Find where the given text appears and provide that cell's center as [X, Y] coordinate. 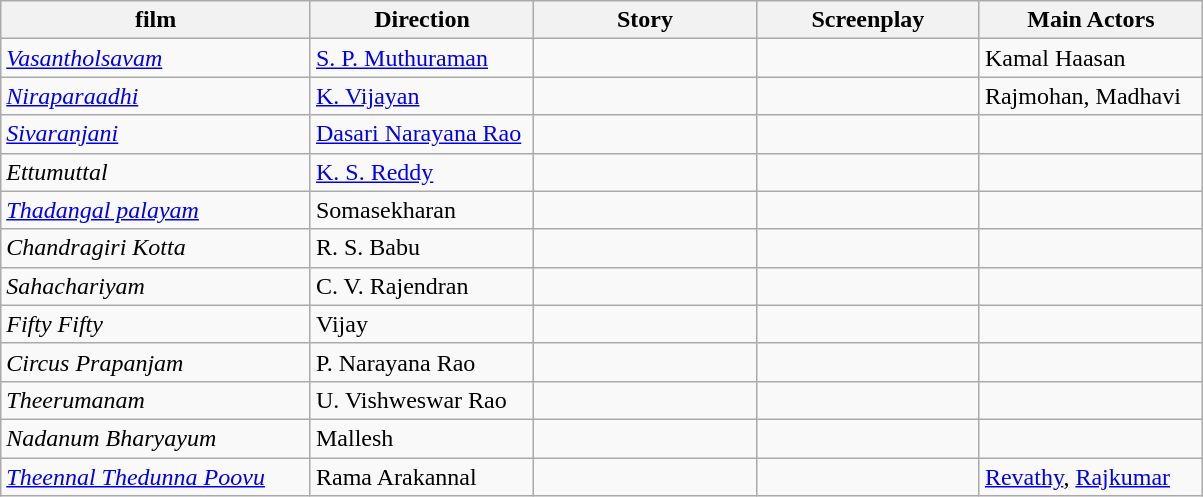
Vasantholsavam [156, 58]
Sivaranjani [156, 134]
U. Vishweswar Rao [422, 400]
Sahachariyam [156, 286]
Direction [422, 20]
Chandragiri Kotta [156, 248]
Main Actors [1090, 20]
Theennal Thedunna Poovu [156, 477]
C. V. Rajendran [422, 286]
Somasekharan [422, 210]
Vijay [422, 324]
Ettumuttal [156, 172]
Story [644, 20]
Fifty Fifty [156, 324]
P. Narayana Rao [422, 362]
Revathy, Rajkumar [1090, 477]
R. S. Babu [422, 248]
Niraparaadhi [156, 96]
Circus Prapanjam [156, 362]
K. Vijayan [422, 96]
Mallesh [422, 438]
Rama Arakannal [422, 477]
Theerumanam [156, 400]
S. P. Muthuraman [422, 58]
Kamal Haasan [1090, 58]
Dasari Narayana Rao [422, 134]
Screenplay [868, 20]
Rajmohan, Madhavi [1090, 96]
Nadanum Bharyayum [156, 438]
film [156, 20]
K. S. Reddy [422, 172]
Thadangal palayam [156, 210]
